Provide the (x, y) coordinate of the cell's center where the given text is located.  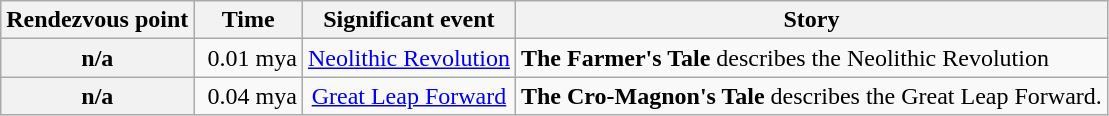
Rendezvous point (98, 20)
The Cro-Magnon's Tale describes the Great Leap Forward. (811, 96)
Great Leap Forward (408, 96)
Significant event (408, 20)
The Farmer's Tale describes the Neolithic Revolution (811, 58)
0.04 mya (248, 96)
Time (248, 20)
Neolithic Revolution (408, 58)
Story (811, 20)
0.01 mya (248, 58)
